Provide the (X, Y) coordinate of the cell's center where the given text is located.  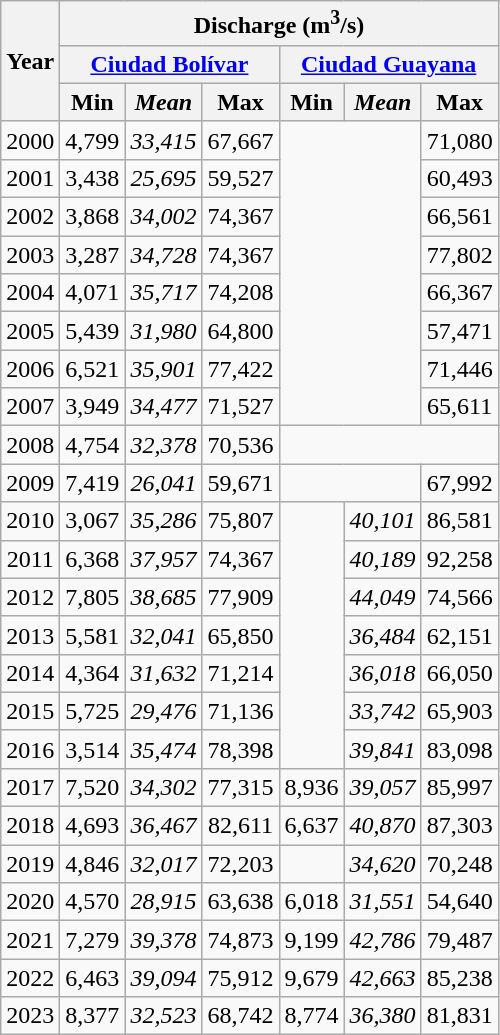
66,050 (460, 673)
42,786 (382, 940)
5,439 (92, 331)
34,477 (164, 407)
4,693 (92, 826)
54,640 (460, 902)
77,802 (460, 255)
78,398 (240, 749)
2023 (30, 1016)
25,695 (164, 178)
36,467 (164, 826)
2017 (30, 787)
4,071 (92, 293)
3,949 (92, 407)
2009 (30, 483)
72,203 (240, 864)
2015 (30, 711)
35,474 (164, 749)
36,380 (382, 1016)
39,094 (164, 978)
2005 (30, 331)
7,520 (92, 787)
2011 (30, 559)
35,717 (164, 293)
4,799 (92, 140)
2006 (30, 369)
74,873 (240, 940)
5,581 (92, 635)
66,561 (460, 217)
2012 (30, 597)
39,841 (382, 749)
65,903 (460, 711)
74,208 (240, 293)
2000 (30, 140)
3,438 (92, 178)
44,049 (382, 597)
70,536 (240, 445)
40,870 (382, 826)
Discharge (m3/s) (279, 24)
71,527 (240, 407)
2022 (30, 978)
85,238 (460, 978)
36,484 (382, 635)
75,912 (240, 978)
77,909 (240, 597)
59,527 (240, 178)
5,725 (92, 711)
79,487 (460, 940)
9,679 (312, 978)
2003 (30, 255)
33,415 (164, 140)
59,671 (240, 483)
2021 (30, 940)
8,377 (92, 1016)
4,846 (92, 864)
2014 (30, 673)
36,018 (382, 673)
68,742 (240, 1016)
86,581 (460, 521)
26,041 (164, 483)
3,868 (92, 217)
71,136 (240, 711)
64,800 (240, 331)
7,419 (92, 483)
6,018 (312, 902)
40,189 (382, 559)
57,471 (460, 331)
40,101 (382, 521)
28,915 (164, 902)
3,067 (92, 521)
85,997 (460, 787)
Ciudad Guayana (388, 64)
35,286 (164, 521)
32,378 (164, 445)
81,831 (460, 1016)
6,637 (312, 826)
42,663 (382, 978)
4,754 (92, 445)
9,199 (312, 940)
29,476 (164, 711)
2004 (30, 293)
77,422 (240, 369)
Year (30, 62)
32,017 (164, 864)
87,303 (460, 826)
4,364 (92, 673)
34,002 (164, 217)
2008 (30, 445)
66,367 (460, 293)
35,901 (164, 369)
34,302 (164, 787)
71,214 (240, 673)
2001 (30, 178)
31,632 (164, 673)
38,685 (164, 597)
2013 (30, 635)
3,514 (92, 749)
71,446 (460, 369)
Ciudad Bolívar (170, 64)
2010 (30, 521)
92,258 (460, 559)
7,805 (92, 597)
82,611 (240, 826)
2002 (30, 217)
2007 (30, 407)
32,041 (164, 635)
2018 (30, 826)
2019 (30, 864)
63,638 (240, 902)
2016 (30, 749)
75,807 (240, 521)
60,493 (460, 178)
3,287 (92, 255)
37,957 (164, 559)
6,368 (92, 559)
8,936 (312, 787)
67,667 (240, 140)
70,248 (460, 864)
83,098 (460, 749)
6,463 (92, 978)
67,992 (460, 483)
74,566 (460, 597)
39,057 (382, 787)
8,774 (312, 1016)
34,728 (164, 255)
65,611 (460, 407)
32,523 (164, 1016)
31,980 (164, 331)
2020 (30, 902)
4,570 (92, 902)
77,315 (240, 787)
71,080 (460, 140)
33,742 (382, 711)
31,551 (382, 902)
6,521 (92, 369)
65,850 (240, 635)
7,279 (92, 940)
62,151 (460, 635)
39,378 (164, 940)
34,620 (382, 864)
